Capture the cell that displays the provided text and extract its (x, y) central coordinate. 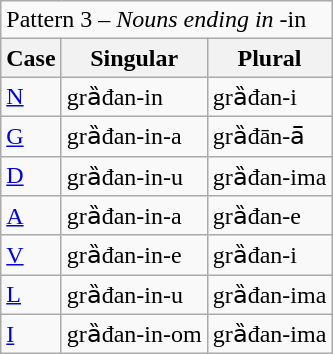
N (31, 97)
Pattern 3 – Nouns ending in -in (166, 20)
L (31, 295)
A (31, 216)
grȁđān-ā̄ (270, 136)
G (31, 136)
V (31, 255)
grȁđan-in-om (134, 334)
D (31, 176)
grȁđan-e (270, 216)
grȁđan-in (134, 97)
Singular (134, 58)
I (31, 334)
Case (31, 58)
Plural (270, 58)
grȁđan-in-e (134, 255)
